Find where the given text appears and provide that cell's center as [X, Y] coordinate. 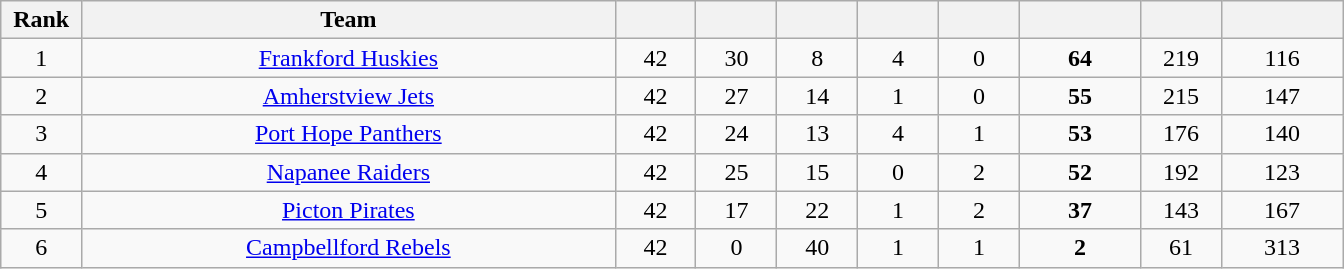
167 [1282, 210]
147 [1282, 96]
3 [42, 134]
37 [1080, 210]
27 [736, 96]
53 [1080, 134]
30 [736, 58]
Team [349, 20]
192 [1182, 172]
116 [1282, 58]
Port Hope Panthers [349, 134]
13 [818, 134]
219 [1182, 58]
40 [818, 248]
61 [1182, 248]
25 [736, 172]
Campbellford Rebels [349, 248]
52 [1080, 172]
64 [1080, 58]
Amherstview Jets [349, 96]
143 [1182, 210]
140 [1282, 134]
6 [42, 248]
55 [1080, 96]
Rank [42, 20]
15 [818, 172]
215 [1182, 96]
22 [818, 210]
14 [818, 96]
Napanee Raiders [349, 172]
123 [1282, 172]
8 [818, 58]
5 [42, 210]
17 [736, 210]
24 [736, 134]
313 [1282, 248]
Picton Pirates [349, 210]
176 [1182, 134]
Frankford Huskies [349, 58]
